Capture the cell that displays the provided text and extract its [X, Y] central coordinate. 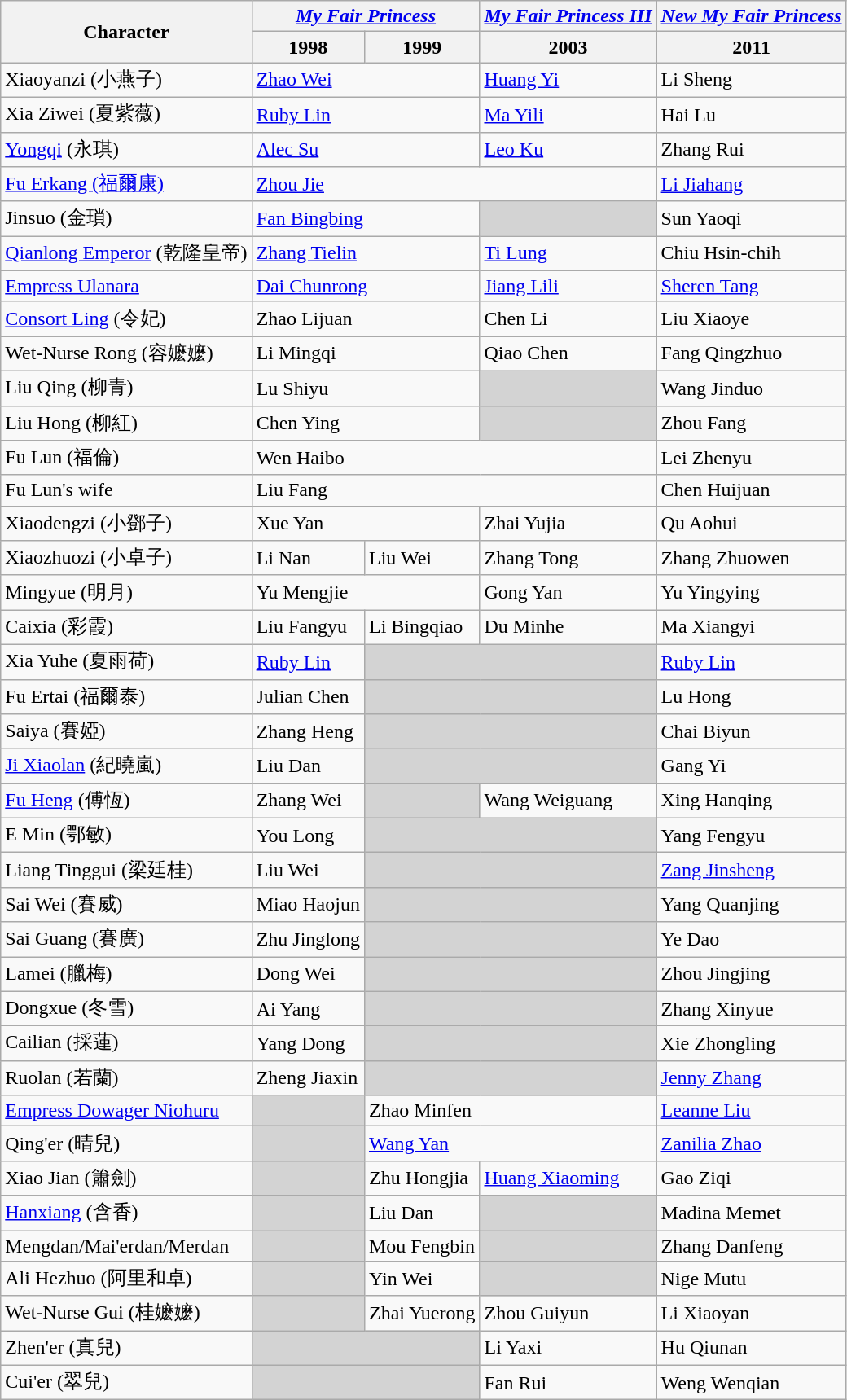
Xing Hanqing [751, 801]
Gao Ziqi [751, 1178]
Li Xiaoyan [751, 1313]
Wen Haibo [454, 458]
Miao Haojun [308, 904]
Xue Yan [366, 523]
Yang Quanjing [751, 904]
Empress Dowager Niohuru [126, 1111]
Xia Yuhe (夏雨荷) [126, 661]
Liu Qing (柳青) [126, 388]
Chiu Hsin-chih [751, 254]
Chai Biyun [751, 731]
Gang Yi [751, 766]
Yongqi (永琪) [126, 150]
Liu Fang [454, 490]
Chen Huijuan [751, 490]
Zhang Tong [568, 559]
Qu Aohui [751, 523]
Hanxiang (含香) [126, 1213]
Ma Xiangyi [751, 627]
Gong Yan [568, 593]
Mou Fengbin [422, 1245]
Yang Dong [308, 1044]
Chen Ying [366, 424]
Wet-Nurse Rong (容嬷嬷) [126, 353]
Fu Lun (福倫) [126, 458]
Fu Heng (傅恆) [126, 801]
My Fair Princess III [568, 16]
Ji Xiaolan (紀曉嵐) [126, 766]
Li Yaxi [568, 1349]
Madina Memet [751, 1213]
Dong Wei [308, 974]
Sai Guang (賽廣) [126, 940]
Fan Bingbing [366, 218]
Zhao Lijuan [366, 319]
Ali Hezhuo (阿里和卓) [126, 1279]
Liu Hong (柳紅) [126, 424]
Chen Li [568, 319]
Leo Ku [568, 150]
Fu Erkang (福爾康) [126, 184]
Character [126, 32]
Zhou Fang [751, 424]
Zhou Guiyun [568, 1313]
Sun Yaoqi [751, 218]
Fu Ertai (福爾泰) [126, 697]
Fan Rui [568, 1383]
Ai Yang [308, 1008]
Ruolan (若蘭) [126, 1078]
Leanne Liu [751, 1111]
Zanilia Zhao [751, 1143]
Xiao Jian (簫劍) [126, 1178]
Fu Lun's wife [126, 490]
Xiaozhuozi (小卓子) [126, 559]
Du Minhe [568, 627]
Zhang Wei [308, 801]
Alec Su [366, 150]
Zhang Danfeng [751, 1245]
Li Nan [308, 559]
E Min (鄂敏) [126, 836]
Lu Shiyu [366, 388]
Hu Qiunan [751, 1349]
Qianlong Emperor (乾隆皇帝) [126, 254]
Yu Mengjie [366, 593]
Zhen'er (真兒) [126, 1349]
Zhu Hongjia [422, 1178]
Li Jiahang [751, 184]
Mengdan/Mai'erdan/Merdan [126, 1245]
Huang Yi [568, 80]
Wet-Nurse Gui (桂嬷嬷) [126, 1313]
Zhang Xinyue [751, 1008]
Weng Wenqian [751, 1383]
Zang Jinsheng [751, 870]
Wang Yan [510, 1143]
Xiaodengzi (小鄧子) [126, 523]
Jinsuo (金瑣) [126, 218]
Qiao Chen [568, 353]
Wang Jinduo [751, 388]
Nige Mutu [751, 1279]
Liu Fangyu [308, 627]
Li Mingqi [366, 353]
Ti Lung [568, 254]
Li Sheng [751, 80]
Ma Yili [568, 114]
Huang Xiaoming [568, 1178]
Xiaoyanzi (小燕子) [126, 80]
Empress Ulanara [126, 286]
You Long [308, 836]
Zhang Zhuowen [751, 559]
Zhou Jie [454, 184]
Caixia (彩霞) [126, 627]
Consort Ling (令妃) [126, 319]
Jenny Zhang [751, 1078]
2011 [751, 47]
Xia Ziwei (夏紫薇) [126, 114]
Zhai Yuerong [422, 1313]
Lu Hong [751, 697]
Zhai Yujia [568, 523]
Cui'er (翠兒) [126, 1383]
Hai Lu [751, 114]
Zhang Tielin [366, 254]
Xie Zhongling [751, 1044]
Lamei (臘梅) [126, 974]
Liu Xiaoye [751, 319]
Dai Chunrong [366, 286]
Zhou Jingjing [751, 974]
Zhang Rui [751, 150]
1999 [422, 47]
Lei Zhenyu [751, 458]
Liang Tinggui (梁廷桂) [126, 870]
Qing'er (晴兒) [126, 1143]
Yang Fengyu [751, 836]
Ye Dao [751, 940]
Sheren Tang [751, 286]
My Fair Princess [366, 16]
Yu Yingying [751, 593]
Sai Wei (賽威) [126, 904]
Zhu Jinglong [308, 940]
Zhao Wei [366, 80]
Jiang Lili [568, 286]
Zhang Heng [308, 731]
Mingyue (明月) [126, 593]
New My Fair Princess [751, 16]
1998 [308, 47]
Dongxue (冬雪) [126, 1008]
Saiya (賽婭) [126, 731]
2003 [568, 47]
Zhao Minfen [510, 1111]
Zheng Jiaxin [308, 1078]
Julian Chen [308, 697]
Wang Weiguang [568, 801]
Fang Qingzhuo [751, 353]
Cailian (採蓮) [126, 1044]
Yin Wei [422, 1279]
Li Bingqiao [422, 627]
